Detect which cell encompasses the target text, then output its [X, Y] center coordinate. 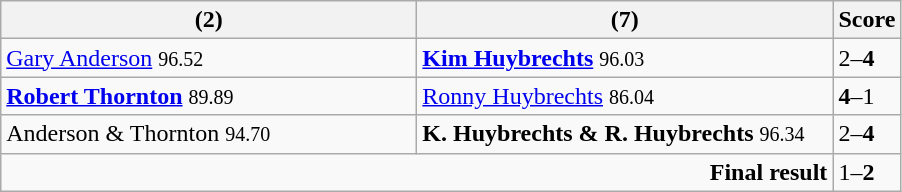
(7) [625, 20]
1–2 [867, 172]
Score [867, 20]
Robert Thornton 89.89 [209, 96]
Kim Huybrechts 96.03 [625, 58]
Anderson & Thornton 94.70 [209, 134]
K. Huybrechts & R. Huybrechts 96.34 [625, 134]
Gary Anderson 96.52 [209, 58]
Final result [417, 172]
4–1 [867, 96]
Ronny Huybrechts 86.04 [625, 96]
(2) [209, 20]
